Return [X, Y] of the center of cell containing provided text 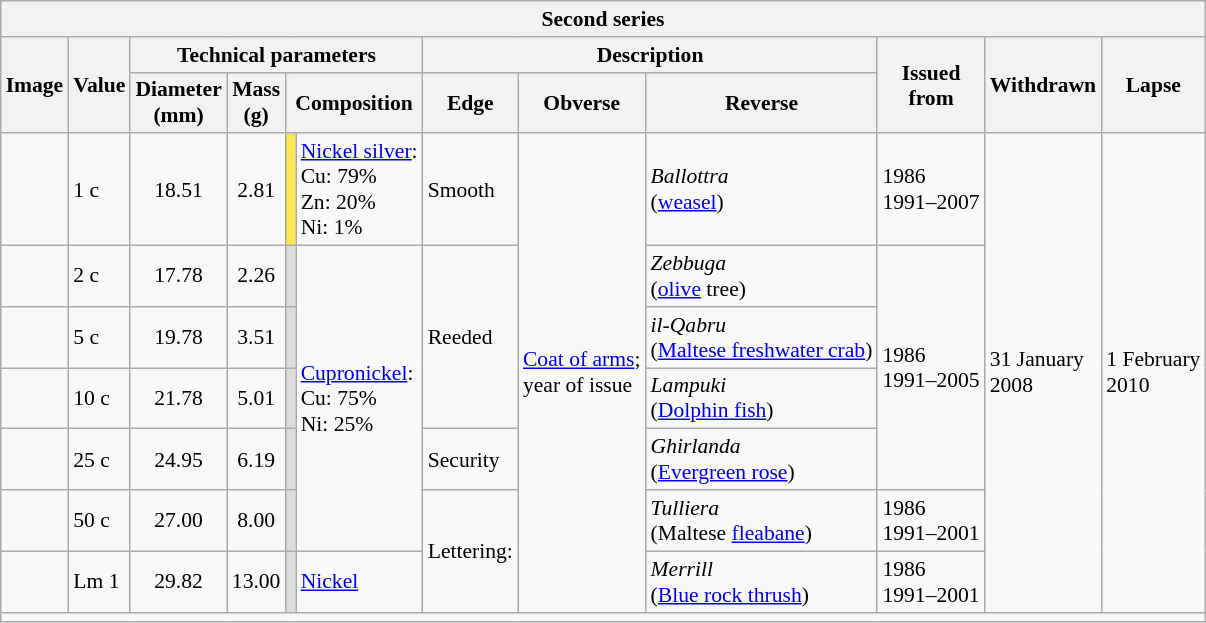
Nickel [360, 582]
3.51 [256, 336]
Technical parameters [276, 54]
Coat of arms;year of issue [582, 372]
Lettering: [470, 551]
1 c [99, 189]
Issuedfrom [930, 84]
2.81 [256, 189]
Smooth [470, 189]
Ballottra(weasel) [762, 189]
27.00 [178, 520]
Image [35, 84]
31 January2008 [1043, 372]
Withdrawn [1043, 84]
Mass(g) [256, 102]
Description [650, 54]
Reeded [470, 336]
Obverse [582, 102]
2.26 [256, 276]
Merrill(Blue rock thrush) [762, 582]
24.95 [178, 460]
Reverse [762, 102]
29.82 [178, 582]
18.51 [178, 189]
Lm 1 [99, 582]
Ghirlanda(Evergreen rose) [762, 460]
25 c [99, 460]
il-Qabru(Maltese freshwater crab) [762, 336]
Edge [470, 102]
10 c [99, 398]
Composition [354, 102]
Second series [604, 19]
Lampuki(Dolphin fish) [762, 398]
Diameter(mm) [178, 102]
Tulliera(Maltese fleabane) [762, 520]
8.00 [256, 520]
19.78 [178, 336]
2 c [99, 276]
Cupronickel:Cu: 75%Ni: 25% [360, 398]
19861991–2007 [930, 189]
50 c [99, 520]
Value [99, 84]
1 February2010 [1153, 372]
5.01 [256, 398]
13.00 [256, 582]
Security [470, 460]
17.78 [178, 276]
Zebbuga(olive tree) [762, 276]
Nickel silver:Cu: 79%Zn: 20%Ni: 1% [360, 189]
19861991–2005 [930, 367]
6.19 [256, 460]
21.78 [178, 398]
Lapse [1153, 84]
5 c [99, 336]
